Return (x, y) of the center of cell containing provided text 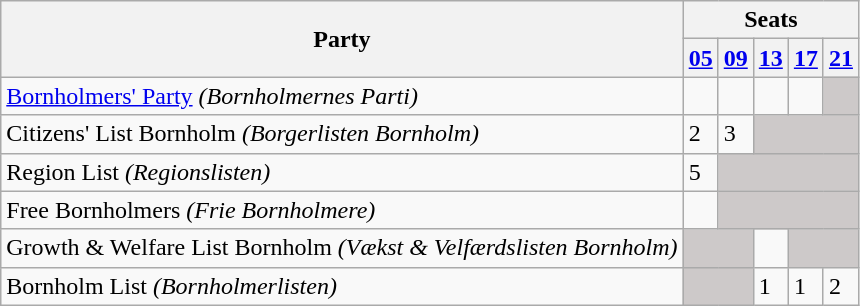
Bornholm List (Bornholmerlisten) (342, 286)
3 (736, 134)
Free Bornholmers (Frie Bornholmere) (342, 210)
09 (736, 58)
Bornholmers' Party (Bornholmernes Parti) (342, 96)
21 (840, 58)
Citizens' List Bornholm (Borgerlisten Bornholm) (342, 134)
5 (700, 172)
Growth & Welfare List Bornholm (Vækst & Velfærdslisten Bornholm) (342, 248)
Region List (Regionslisten) (342, 172)
Seats (770, 20)
13 (770, 58)
Party (342, 39)
05 (700, 58)
17 (806, 58)
